From the cell containing the given text, extract its center point as [x, y] coordinate. 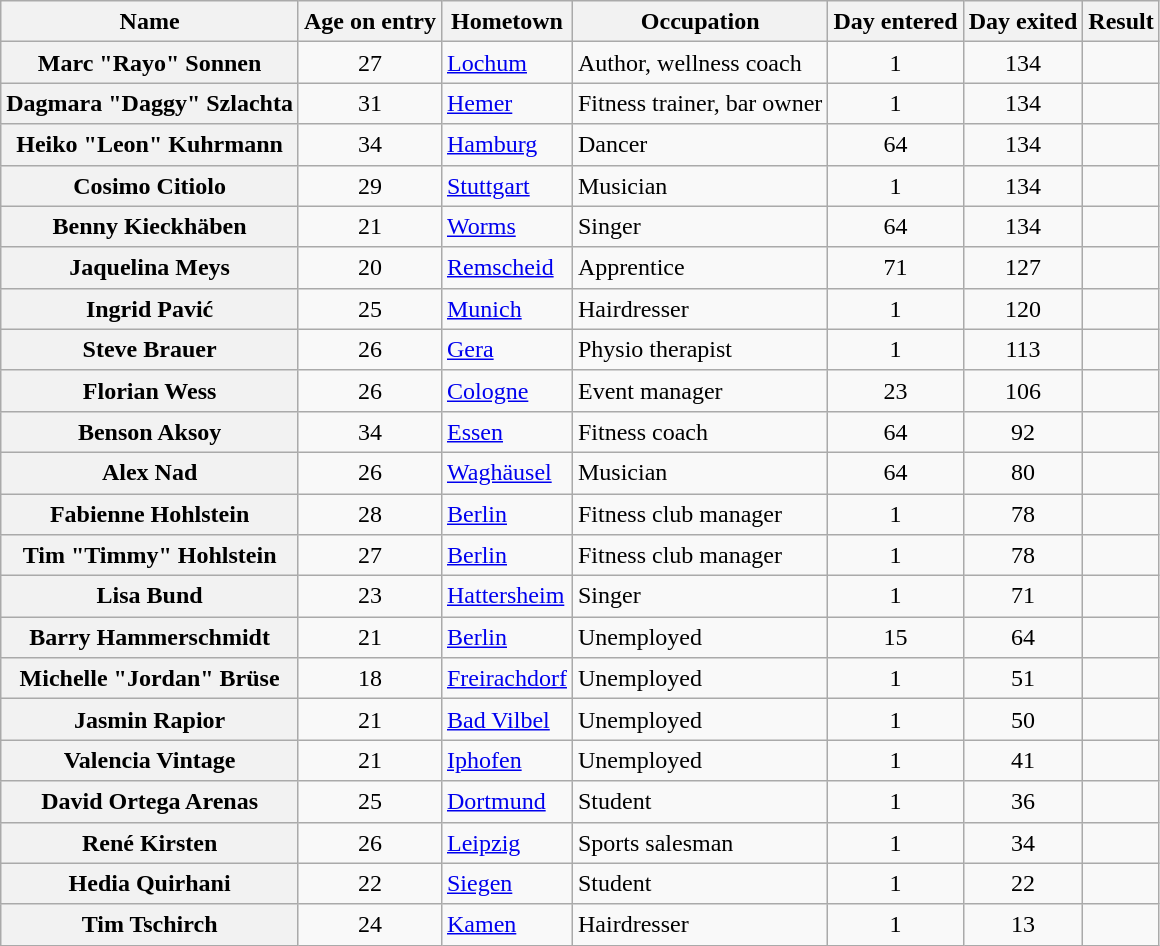
80 [1023, 472]
Benson Aksoy [150, 432]
Hamburg [506, 144]
Essen [506, 432]
Valencia Vintage [150, 760]
106 [1023, 390]
Apprentice [700, 268]
Lochum [506, 62]
Alex Nad [150, 472]
Dancer [700, 144]
41 [1023, 760]
Fitness coach [700, 432]
Physio therapist [700, 350]
Michelle "Jordan" Brüse [150, 678]
Remscheid [506, 268]
18 [370, 678]
Waghäusel [506, 472]
Ingrid Pavić [150, 308]
Leipzig [506, 842]
Benny Kieckhäben [150, 226]
Heiko "Leon" Kuhrmann [150, 144]
Cosimo Citiolo [150, 186]
Dagmara "Daggy" Szlachta [150, 104]
Jaquelina Meys [150, 268]
92 [1023, 432]
Stuttgart [506, 186]
Fitness trainer, bar owner [700, 104]
Name [150, 22]
13 [1023, 924]
Hemer [506, 104]
Siegen [506, 884]
Munich [506, 308]
Jasmin Rapior [150, 720]
51 [1023, 678]
Day exited [1023, 22]
Bad Vilbel [506, 720]
Tim Tschirch [150, 924]
29 [370, 186]
Age on entry [370, 22]
127 [1023, 268]
31 [370, 104]
René Kirsten [150, 842]
20 [370, 268]
Cologne [506, 390]
Hedia Quirhani [150, 884]
Barry Hammerschmidt [150, 638]
15 [896, 638]
Gera [506, 350]
Fabienne Hohlstein [150, 514]
Hometown [506, 22]
Dortmund [506, 802]
Day entered [896, 22]
Result [1121, 22]
Hattersheim [506, 596]
Lisa Bund [150, 596]
Iphofen [506, 760]
113 [1023, 350]
24 [370, 924]
50 [1023, 720]
David Ortega Arenas [150, 802]
Tim "Timmy" Hohlstein [150, 556]
Florian Wess [150, 390]
Steve Brauer [150, 350]
36 [1023, 802]
Marc "Rayo" Sonnen [150, 62]
Kamen [506, 924]
120 [1023, 308]
28 [370, 514]
Worms [506, 226]
Sports salesman [700, 842]
Freirachdorf [506, 678]
Event manager [700, 390]
Author, wellness coach [700, 62]
Occupation [700, 22]
